Identify which cell holds the provided text, then report its [X, Y] central coordinate. 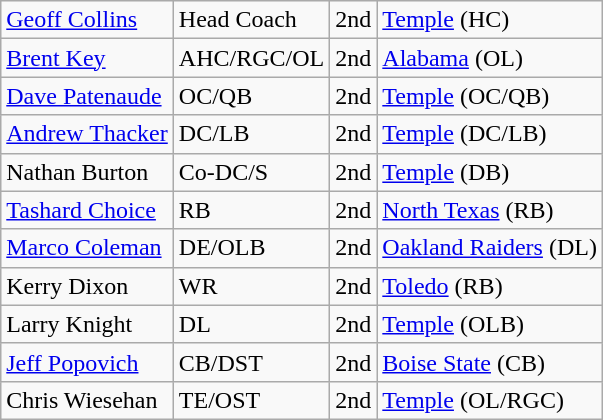
DL [251, 324]
Temple (DB) [490, 172]
Co-DC/S [251, 172]
Dave Patenaude [88, 96]
RB [251, 210]
Temple (HC) [490, 20]
Andrew Thacker [88, 134]
Temple (OLB) [490, 324]
OC/QB [251, 96]
Alabama (OL) [490, 58]
Nathan Burton [88, 172]
Geoff Collins [88, 20]
DC/LB [251, 134]
Marco Coleman [88, 248]
Larry Knight [88, 324]
WR [251, 286]
TE/OST [251, 400]
Temple (DC/LB) [490, 134]
Boise State (CB) [490, 362]
Brent Key [88, 58]
Oakland Raiders (DL) [490, 248]
CB/DST [251, 362]
Kerry Dixon [88, 286]
Temple (OL/RGC) [490, 400]
Temple (OC/QB) [490, 96]
Chris Wiesehan [88, 400]
Toledo (RB) [490, 286]
DE/OLB [251, 248]
Tashard Choice [88, 210]
AHC/RGC/OL [251, 58]
Jeff Popovich [88, 362]
North Texas (RB) [490, 210]
Head Coach [251, 20]
